Identify which cell holds the provided text, then report its (X, Y) central coordinate. 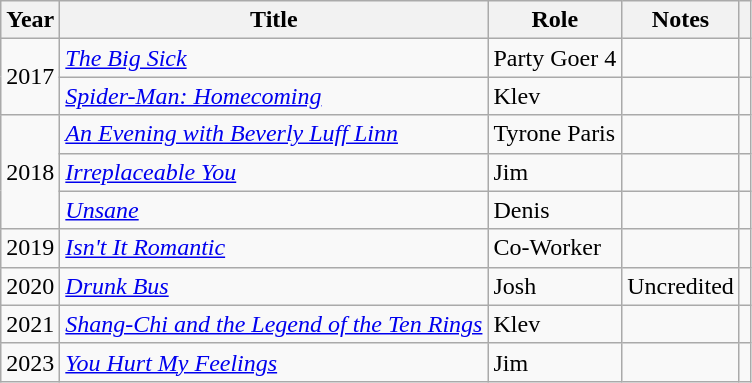
Spider-Man: Homecoming (274, 96)
2023 (30, 362)
Josh (555, 286)
2018 (30, 172)
2017 (30, 77)
Isn't It Romantic (274, 248)
Drunk Bus (274, 286)
Party Goer 4 (555, 58)
2021 (30, 324)
2019 (30, 248)
Irreplaceable You (274, 172)
Notes (681, 20)
You Hurt My Feelings (274, 362)
2020 (30, 286)
Role (555, 20)
Co-Worker (555, 248)
Denis (555, 210)
An Evening with Beverly Luff Linn (274, 134)
Tyrone Paris (555, 134)
Uncredited (681, 286)
Shang-Chi and the Legend of the Ten Rings (274, 324)
The Big Sick (274, 58)
Title (274, 20)
Year (30, 20)
Unsane (274, 210)
